Provide the (x, y) coordinate of the cell's center where the given text is located.  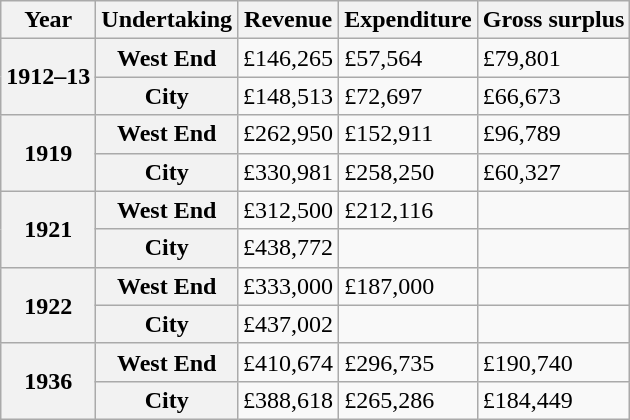
Revenue (288, 20)
£184,449 (554, 400)
£60,327 (554, 172)
£72,697 (408, 96)
Expenditure (408, 20)
1921 (48, 229)
£296,735 (408, 362)
1919 (48, 153)
£312,500 (288, 210)
£146,265 (288, 58)
£330,981 (288, 172)
£262,950 (288, 134)
£152,911 (408, 134)
£265,286 (408, 400)
£96,789 (554, 134)
1922 (48, 305)
£388,618 (288, 400)
£438,772 (288, 248)
£190,740 (554, 362)
£258,250 (408, 172)
£212,116 (408, 210)
£410,674 (288, 362)
1912–13 (48, 77)
£57,564 (408, 58)
£333,000 (288, 286)
Undertaking (167, 20)
Year (48, 20)
£187,000 (408, 286)
1936 (48, 381)
£79,801 (554, 58)
£148,513 (288, 96)
£66,673 (554, 96)
Gross surplus (554, 20)
£437,002 (288, 324)
